Capture the cell that displays the provided text and extract its (x, y) central coordinate. 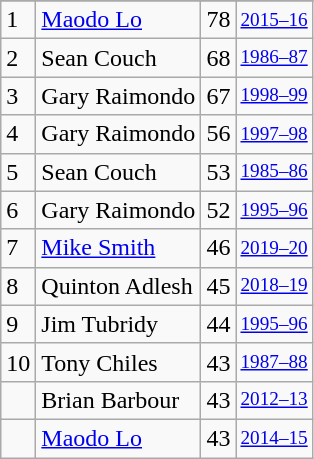
2014–15 (274, 438)
2018–19 (274, 286)
7 (18, 248)
10 (18, 362)
44 (218, 324)
78 (218, 20)
1987–88 (274, 362)
1 (18, 20)
45 (218, 286)
4 (18, 134)
3 (18, 96)
2 (18, 58)
1986–87 (274, 58)
6 (18, 210)
56 (218, 134)
Mike Smith (118, 248)
Quinton Adlesh (118, 286)
2012–13 (274, 400)
68 (218, 58)
52 (218, 210)
9 (18, 324)
2015–16 (274, 20)
1985–86 (274, 172)
1998–99 (274, 96)
2019–20 (274, 248)
67 (218, 96)
8 (18, 286)
5 (18, 172)
46 (218, 248)
53 (218, 172)
1997–98 (274, 134)
Brian Barbour (118, 400)
Tony Chiles (118, 362)
Jim Tubridy (118, 324)
